Capture the cell that displays the provided text and extract its (x, y) central coordinate. 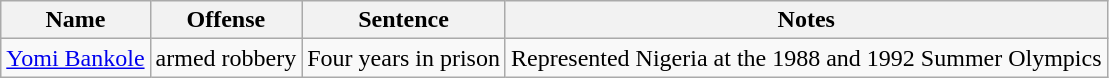
Yomi Bankole (76, 58)
Sentence (404, 20)
Represented Nigeria at the 1988 and 1992 Summer Olympics (806, 58)
armed robbery (226, 58)
Four years in prison (404, 58)
Name (76, 20)
Offense (226, 20)
Notes (806, 20)
